Identify which cell holds the provided text, then report its (X, Y) central coordinate. 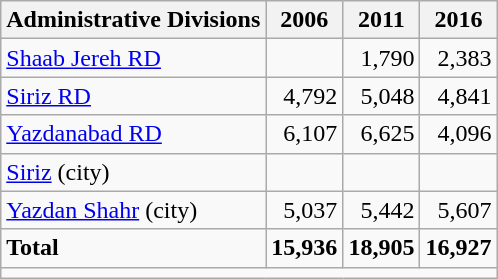
18,905 (382, 248)
6,625 (382, 134)
4,841 (458, 96)
Shaab Jereh RD (134, 58)
Siriz (city) (134, 172)
16,927 (458, 248)
5,048 (382, 96)
Administrative Divisions (134, 20)
15,936 (304, 248)
2,383 (458, 58)
Yazdan Shahr (city) (134, 210)
Total (134, 248)
2006 (304, 20)
5,607 (458, 210)
4,096 (458, 134)
6,107 (304, 134)
4,792 (304, 96)
Siriz RD (134, 96)
5,037 (304, 210)
2016 (458, 20)
1,790 (382, 58)
2011 (382, 20)
5,442 (382, 210)
Yazdanabad RD (134, 134)
